Determine the (X, Y) coordinate at the center of the cell enclosing the given text.  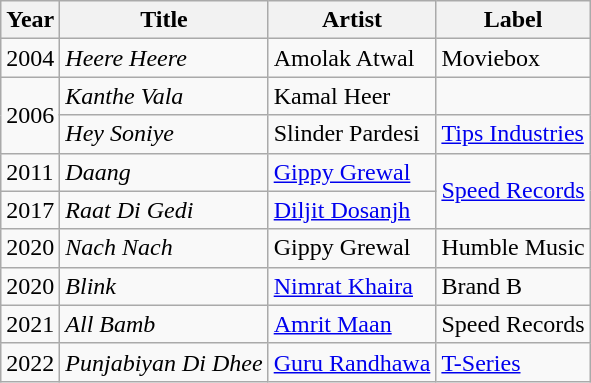
2011 (30, 172)
Brand B (513, 286)
Tips Industries (513, 134)
Slinder Pardesi (352, 134)
Guru Randhawa (352, 362)
Nimrat Khaira (352, 286)
2004 (30, 58)
Diljit Dosanjh (352, 210)
Humble Music (513, 248)
T-Series (513, 362)
All Bamb (164, 324)
Kamal Heer (352, 96)
Title (164, 20)
Moviebox (513, 58)
Label (513, 20)
Amolak Atwal (352, 58)
Kanthe Vala (164, 96)
Hey Soniye (164, 134)
Nach Nach (164, 248)
Heere Heere (164, 58)
2017 (30, 210)
Amrit Maan (352, 324)
Year (30, 20)
2022 (30, 362)
Artist (352, 20)
Blink (164, 286)
Raat Di Gedi (164, 210)
Daang (164, 172)
Punjabiyan Di Dhee (164, 362)
2021 (30, 324)
2006 (30, 115)
